Provide the (x, y) coordinate of the cell's center where the given text is located.  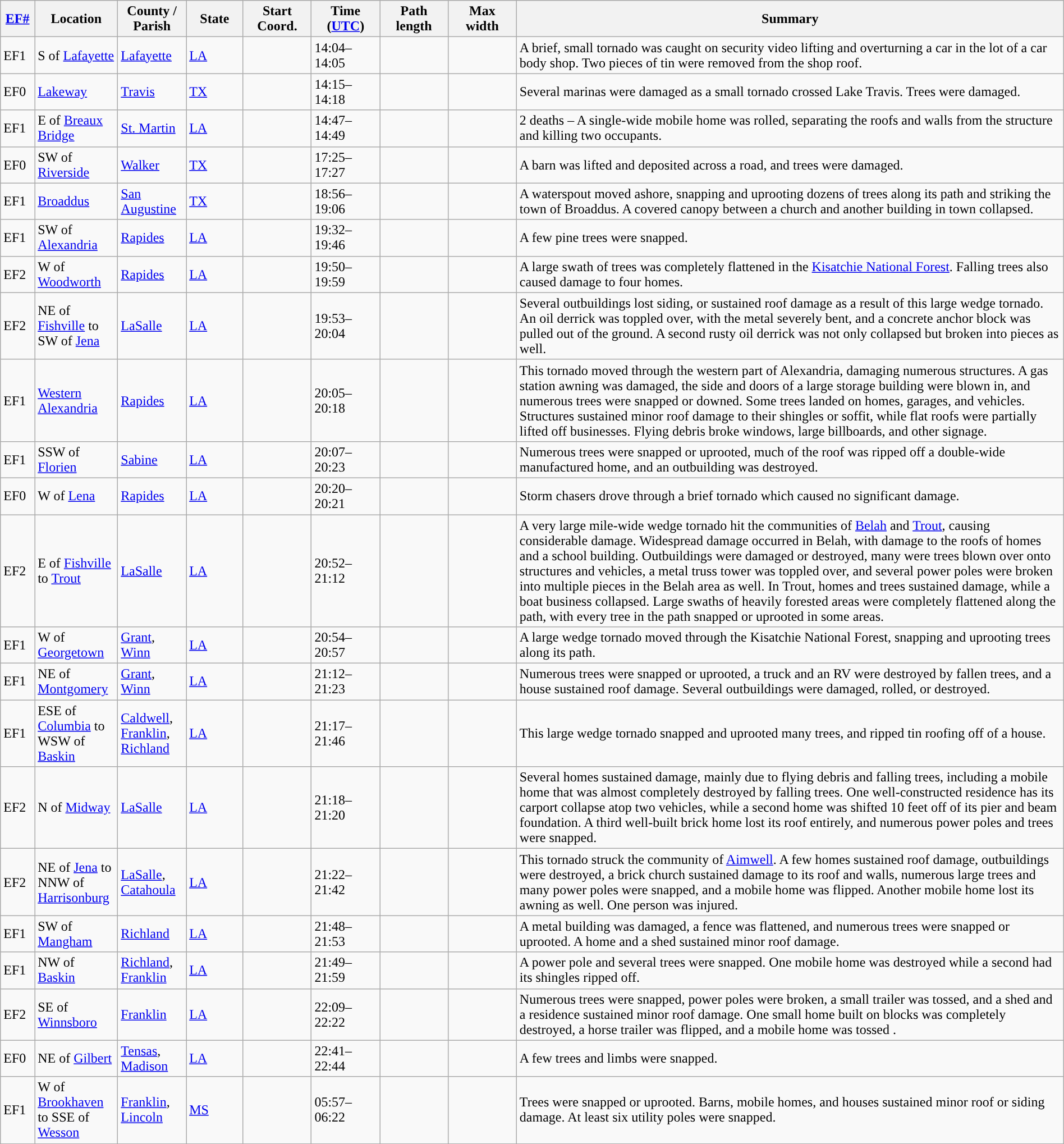
State (215, 19)
County / Parish (152, 19)
Storm chasers drove through a brief tornado which caused no significant damage. (790, 496)
A barn was lifted and deposited across a road, and trees were damaged. (790, 165)
18:56–19:06 (346, 201)
Tensas, Madison (152, 1059)
21:49–21:59 (346, 970)
N of Midway (76, 808)
21:18–21:20 (346, 808)
Sabine (152, 459)
Numerous trees were snapped or uprooted, much of the roof was ripped off a double-wide manufactured home, and an outbuilding was destroyed. (790, 459)
San Augustine (152, 201)
Western Alexandria (76, 400)
14:15–14:18 (346, 92)
Lafayette (152, 55)
SW of Mangham (76, 934)
21:22–21:42 (346, 882)
SW of Riverside (76, 165)
NW of Baskin (76, 970)
Caldwell, Franklin, Richland (152, 733)
Max width (483, 19)
20:52–21:12 (346, 570)
22:41–22:44 (346, 1059)
A few pine trees were snapped. (790, 238)
Travis (152, 92)
21:17–21:46 (346, 733)
20:07–20:23 (346, 459)
LaSalle, Catahoula (152, 882)
S of Lafayette (76, 55)
22:09–22:22 (346, 1014)
Richland, Franklin (152, 970)
A metal building was damaged, a fence was flattened, and numerous trees were snapped or uprooted. A home and a shed sustained minor roof damage. (790, 934)
A few trees and limbs were snapped. (790, 1059)
Trees were snapped or uprooted. Barns, mobile homes, and houses sustained minor roof or siding damage. At least six utility poles were snapped. (790, 1110)
NE of Montgomery (76, 681)
Time (UTC) (346, 19)
MS (215, 1110)
W of Brookhaven to SSE of Wesson (76, 1110)
E of Breaux Bridge (76, 128)
This large wedge tornado snapped and uprooted many trees, and ripped tin roofing off of a house. (790, 733)
Location (76, 19)
Path length (414, 19)
19:50–19:59 (346, 274)
Broaddus (76, 201)
NE of Fishville to SW of Jena (76, 326)
E of Fishville to Trout (76, 570)
A large swath of trees was completely flattened in the Kisatchie National Forest. Falling trees also caused damage to four homes. (790, 274)
20:54–20:57 (346, 646)
Richland (152, 934)
Franklin (152, 1014)
Start Coord. (277, 19)
14:47–14:49 (346, 128)
21:12–21:23 (346, 681)
W of Georgetown (76, 646)
Summary (790, 19)
19:53–20:04 (346, 326)
2 deaths – A single-wide mobile home was rolled, separating the roofs and walls from the structure and killing two occupants. (790, 128)
SSW of Florien (76, 459)
20:20–20:21 (346, 496)
NE of Gilbert (76, 1059)
Franklin, Lincoln (152, 1110)
St. Martin (152, 128)
A large wedge tornado moved through the Kisatchie National Forest, snapping and uprooting trees along its path. (790, 646)
Walker (152, 165)
20:05–20:18 (346, 400)
NE of Jena to NNW of Harrisonburg (76, 882)
05:57–06:22 (346, 1110)
Lakeway (76, 92)
A power pole and several trees were snapped. One mobile home was destroyed while a second had its shingles ripped off. (790, 970)
17:25–17:27 (346, 165)
W of Woodworth (76, 274)
W of Lena (76, 496)
SW of Alexandria (76, 238)
Several marinas were damaged as a small tornado crossed Lake Travis. Trees were damaged. (790, 92)
19:32–19:46 (346, 238)
ESE of Columbia to WSW of Baskin (76, 733)
SE of Winnsboro (76, 1014)
21:48–21:53 (346, 934)
EF# (18, 19)
14:04–14:05 (346, 55)
